Return (x, y) of the center of cell containing provided text 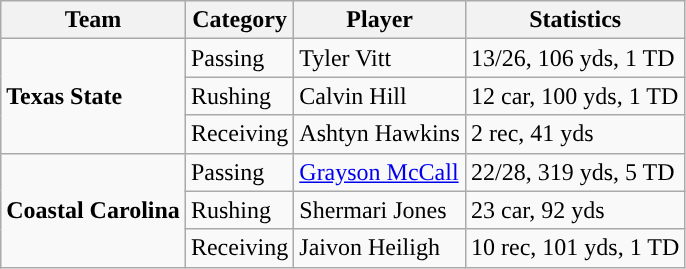
Grayson McCall (380, 172)
Team (94, 20)
2 rec, 41 yds (574, 134)
Coastal Carolina (94, 210)
Calvin Hill (380, 96)
22/28, 319 yds, 5 TD (574, 172)
Tyler Vitt (380, 58)
Jaivon Heiligh (380, 248)
13/26, 106 yds, 1 TD (574, 58)
Player (380, 20)
Shermari Jones (380, 210)
Texas State (94, 96)
Category (239, 20)
10 rec, 101 yds, 1 TD (574, 248)
Statistics (574, 20)
12 car, 100 yds, 1 TD (574, 96)
Ashtyn Hawkins (380, 134)
23 car, 92 yds (574, 210)
